Locate the cell with the specified text and output its (x, y) center coordinate. 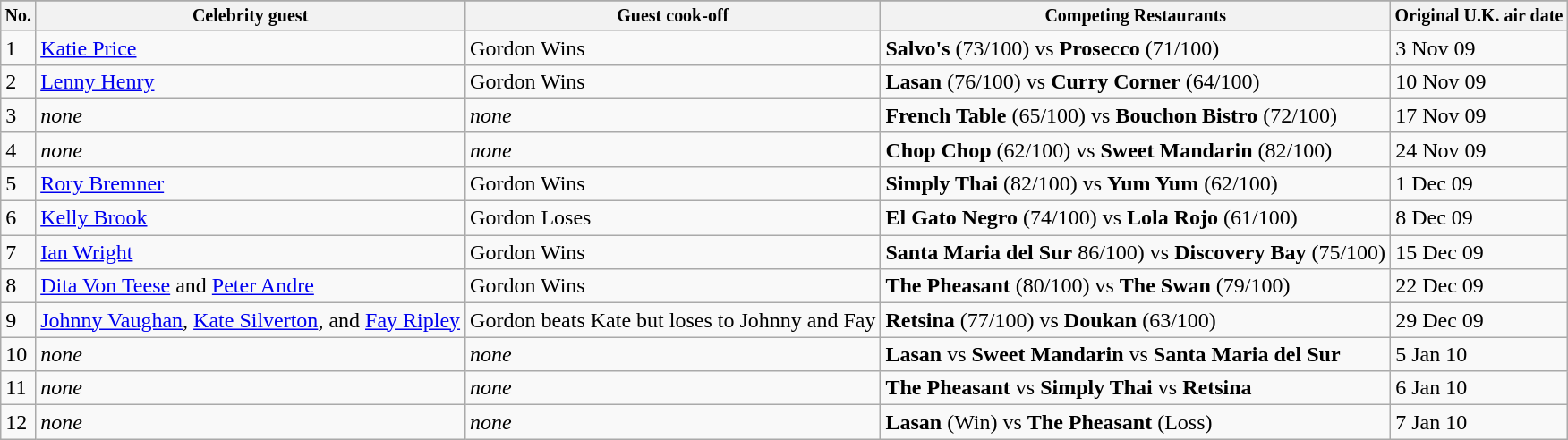
The Pheasant (80/100) vs The Swan (79/100) (1136, 286)
Gordon Loses (673, 218)
Chop Chop (62/100) vs Sweet Mandarin (82/100) (1136, 149)
6 (18, 218)
Santa Maria del Sur 86/100) vs Discovery Bay (75/100) (1136, 252)
Katie Price (251, 47)
9 (18, 320)
7 Jan 10 (1479, 422)
Lasan (76/100) vs Curry Corner (64/100) (1136, 81)
The Pheasant vs Simply Thai vs Retsina (1136, 388)
8 Dec 09 (1479, 218)
10 (18, 354)
4 (18, 149)
5 (18, 183)
8 (18, 286)
10 Nov 09 (1479, 81)
12 (18, 422)
No. (18, 16)
Dita Von Teese and Peter Andre (251, 286)
1 (18, 47)
Gordon beats Kate but loses to Johnny and Fay (673, 320)
17 Nov 09 (1479, 115)
6 Jan 10 (1479, 388)
3 (18, 115)
Lasan vs Sweet Mandarin vs Santa Maria del Sur (1136, 354)
Ian Wright (251, 252)
7 (18, 252)
Competing Restaurants (1136, 16)
3 Nov 09 (1479, 47)
French Table (65/100) vs Bouchon Bistro (72/100) (1136, 115)
Guest cook-off (673, 16)
Salvo's (73/100) vs Prosecco (71/100) (1136, 47)
Lenny Henry (251, 81)
29 Dec 09 (1479, 320)
Kelly Brook (251, 218)
Celebrity guest (251, 16)
Original U.K. air date (1479, 16)
2 (18, 81)
Rory Bremner (251, 183)
1 Dec 09 (1479, 183)
11 (18, 388)
Johnny Vaughan, Kate Silverton, and Fay Ripley (251, 320)
El Gato Negro (74/100) vs Lola Rojo (61/100) (1136, 218)
22 Dec 09 (1479, 286)
Lasan (Win) vs The Pheasant (Loss) (1136, 422)
5 Jan 10 (1479, 354)
15 Dec 09 (1479, 252)
Simply Thai (82/100) vs Yum Yum (62/100) (1136, 183)
24 Nov 09 (1479, 149)
Retsina (77/100) vs Doukan (63/100) (1136, 320)
